Determine the (X, Y) coordinate at the center of the cell enclosing the given text.  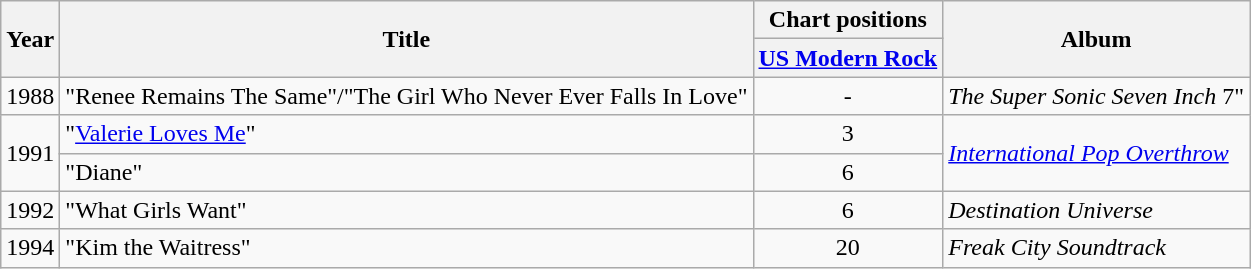
1991 (30, 153)
"Valerie Loves Me" (406, 134)
Year (30, 39)
1994 (30, 248)
"Diane" (406, 172)
- (848, 96)
Freak City Soundtrack (1096, 248)
20 (848, 248)
Album (1096, 39)
Title (406, 39)
"What Girls Want" (406, 210)
International Pop Overthrow (1096, 153)
1988 (30, 96)
1992 (30, 210)
US Modern Rock (848, 58)
"Renee Remains The Same"/"The Girl Who Never Ever Falls In Love" (406, 96)
"Kim the Waitress" (406, 248)
The Super Sonic Seven Inch 7" (1096, 96)
3 (848, 134)
Destination Universe (1096, 210)
Chart positions (848, 20)
